Output the (X, Y) coordinate of the center of the cell containing the given text.  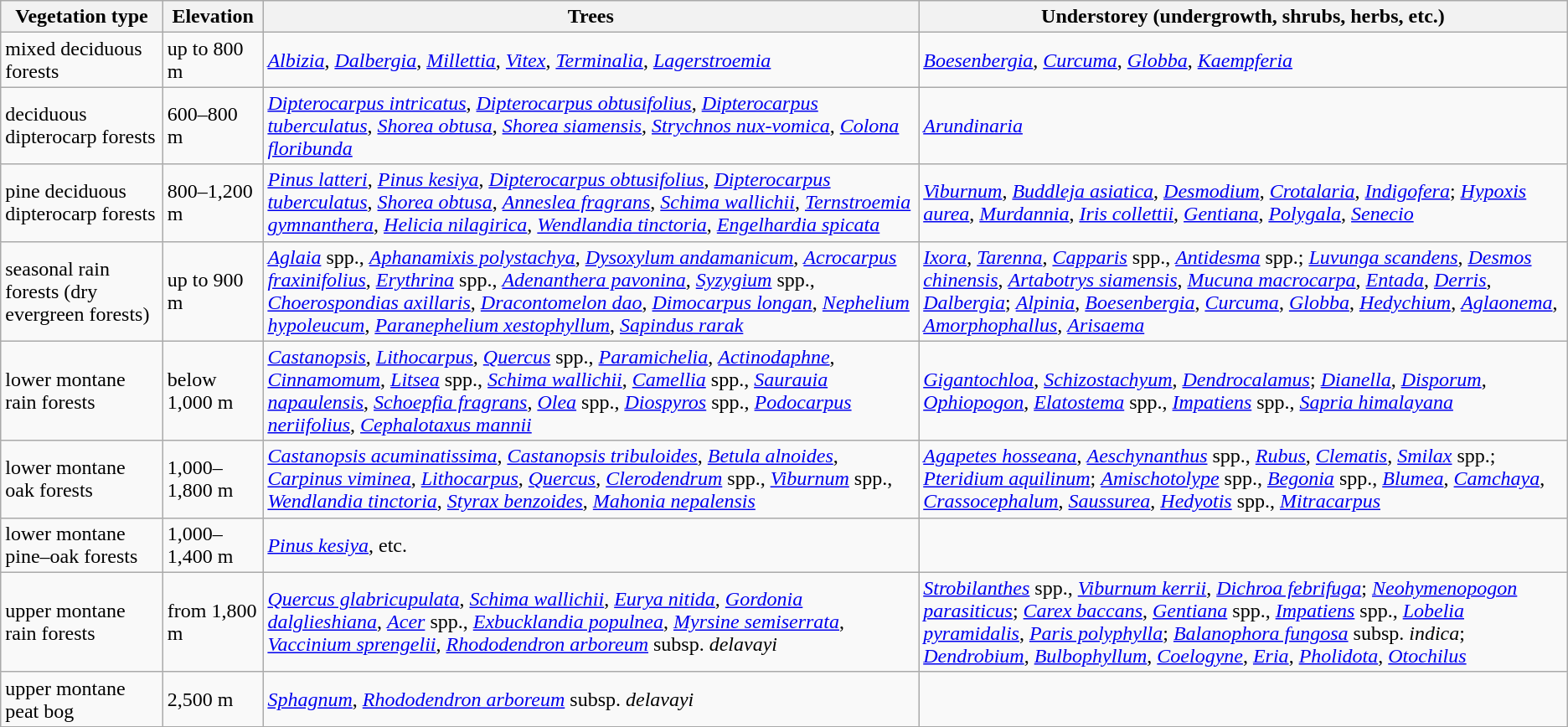
Sphagnum, Rhododendron arboreum subsp. delavayi (591, 699)
lower montane oak forests (82, 479)
Boesenbergia, Curcuma, Globba, Kaempferia (1243, 60)
600–800 m (213, 126)
Trees (591, 17)
800–1,200 m (213, 203)
upper montane rain forests (82, 621)
1,000–1,800 m (213, 479)
upper montane peat bog (82, 699)
up to 800 m (213, 60)
mixed deciduous forests (82, 60)
lower montane rain forests (82, 390)
Gigantochloa, Schizostachyum, Dendrocalamus; Dianella, Disporum, Ophiopogon, Elatostema spp., Impatiens spp., Sapria himalayana (1243, 390)
Albizia, Dalbergia, Millettia, Vitex, Terminalia, Lagerstroemia (591, 60)
up to 900 m (213, 291)
lower montane pine–oak forests (82, 544)
pine deciduous dipterocarp forests (82, 203)
Understorey (undergrowth, shrubs, herbs, etc.) (1243, 17)
Pinus kesiya, etc. (591, 544)
2,500 m (213, 699)
Elevation (213, 17)
from 1,800 m (213, 621)
Vegetation type (82, 17)
1,000–1,400 m (213, 544)
below 1,000 m (213, 390)
Arundinaria (1243, 126)
seasonal rain forests (dry evergreen forests) (82, 291)
Viburnum, Buddleja asiatica, Desmodium, Crotalaria, Indigofera; Hypoxis aurea, Murdannia, Iris collettii, Gentiana, Polygala, Senecio (1243, 203)
deciduous dipterocarp forests (82, 126)
